Find where the given text appears and provide that cell's center as (X, Y) coordinate. 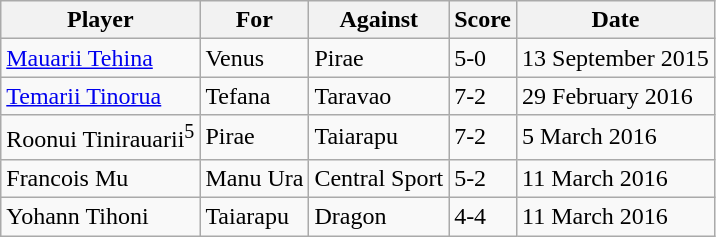
Roonui Tinirauarii5 (100, 138)
Score (483, 20)
Tefana (254, 96)
Venus (254, 58)
Taravao (379, 96)
5-0 (483, 58)
5-2 (483, 178)
29 February 2016 (616, 96)
For (254, 20)
Yohann Tihoni (100, 217)
Dragon (379, 217)
Against (379, 20)
5 March 2016 (616, 138)
Mauarii Tehina (100, 58)
Central Sport (379, 178)
Date (616, 20)
Manu Ura (254, 178)
13 September 2015 (616, 58)
Player (100, 20)
Temarii Tinorua (100, 96)
Francois Mu (100, 178)
4-4 (483, 217)
